Determine the (x, y) coordinate at the center of the cell enclosing the given text.  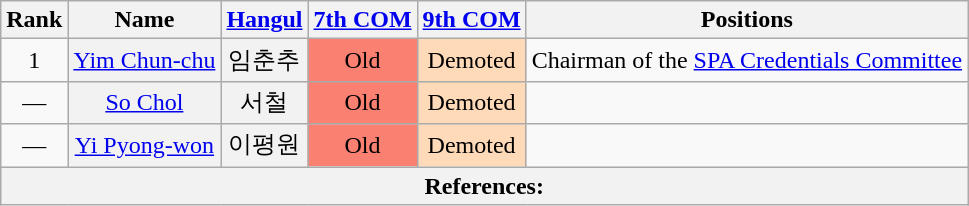
9th COM (472, 20)
So Chol (144, 102)
임춘추 (264, 60)
Yi Pyong-won (144, 146)
Positions (746, 20)
7th COM (362, 20)
Name (144, 20)
이평원 (264, 146)
Yim Chun-chu (144, 60)
Hangul (264, 20)
References: (484, 185)
서철 (264, 102)
1 (34, 60)
Chairman of the SPA Credentials Committee (746, 60)
Rank (34, 20)
